Scan for the cell matching the given text and deliver its [x, y] coordinate at center. 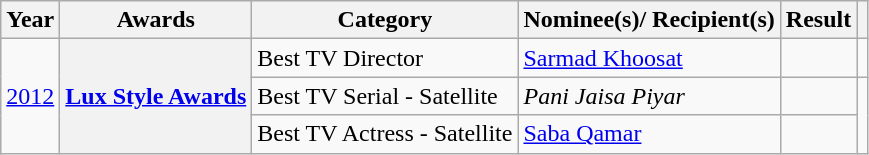
Year [30, 20]
Best TV Serial - Satellite [385, 96]
Awards [156, 20]
2012 [30, 96]
Category [385, 20]
Best TV Director [385, 58]
Sarmad Khoosat [649, 58]
Saba Qamar [649, 134]
Pani Jaisa Piyar [649, 96]
Result [818, 20]
Best TV Actress - Satellite [385, 134]
Lux Style Awards [156, 96]
Nominee(s)/ Recipient(s) [649, 20]
